Detect which cell encompasses the target text, then output its [X, Y] center coordinate. 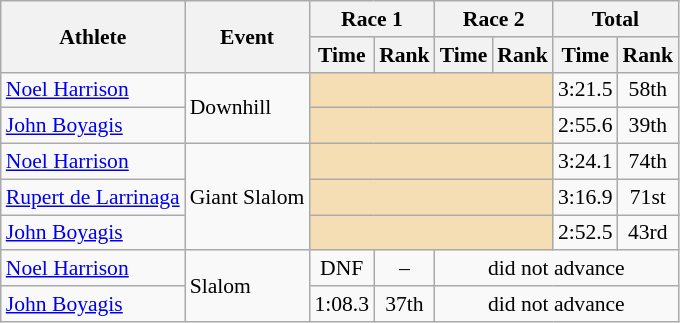
3:16.9 [586, 197]
39th [648, 126]
DNF [342, 269]
1:08.3 [342, 304]
Downhill [248, 108]
Event [248, 36]
Rupert de Larrinaga [93, 197]
3:24.1 [586, 162]
2:55.6 [586, 126]
37th [404, 304]
Total [616, 19]
Race 2 [494, 19]
Athlete [93, 36]
Race 1 [372, 19]
2:52.5 [586, 233]
74th [648, 162]
Giant Slalom [248, 198]
– [404, 269]
43rd [648, 233]
71st [648, 197]
58th [648, 90]
3:21.5 [586, 90]
Slalom [248, 286]
